Capture the cell that displays the provided text and extract its [x, y] central coordinate. 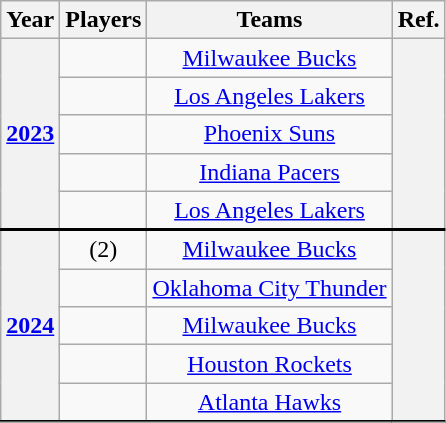
Phoenix Suns [270, 134]
2023 [30, 134]
Houston Rockets [270, 364]
2024 [30, 326]
Oklahoma City Thunder [270, 288]
Year [30, 20]
Teams [270, 20]
(2) [104, 250]
Indiana Pacers [270, 172]
Ref. [418, 20]
Atlanta Hawks [270, 402]
Players [104, 20]
